Extract the [x, y] coordinate from the center of the cell holding the provided text.  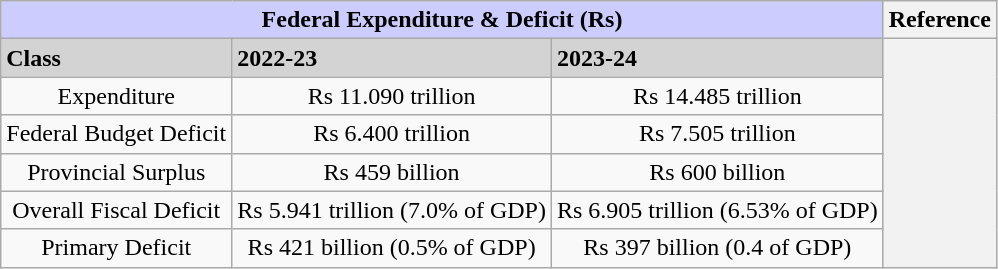
2023-24 [717, 58]
2022-23 [392, 58]
Rs 14.485 trillion [717, 96]
Class [116, 58]
Rs 11.090 trillion [392, 96]
Rs 6.905 trillion (6.53% of GDP) [717, 210]
Rs 5.941 trillion (7.0% of GDP) [392, 210]
Provincial Surplus [116, 172]
Federal Expenditure & Deficit (Rs) [442, 20]
Rs 421 billion (0.5% of GDP) [392, 248]
Rs 6.400 trillion [392, 134]
Reference [940, 20]
Federal Budget Deficit [116, 134]
Rs 459 billion [392, 172]
Rs 7.505 trillion [717, 134]
Primary Deficit [116, 248]
Overall Fiscal Deficit [116, 210]
Rs 397 billion (0.4 of GDP) [717, 248]
Rs 600 billion [717, 172]
Expenditure [116, 96]
